Pinpoint the cell where the given text exists, returning its (x, y) midpoint coordinate. 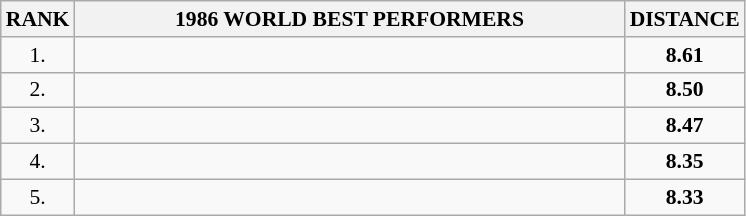
3. (38, 126)
8.35 (685, 162)
8.47 (685, 126)
5. (38, 197)
8.33 (685, 197)
1. (38, 55)
1986 WORLD BEST PERFORMERS (349, 19)
2. (38, 90)
8.50 (685, 90)
8.61 (685, 55)
RANK (38, 19)
4. (38, 162)
DISTANCE (685, 19)
